Capture the cell that displays the provided text and extract its (X, Y) central coordinate. 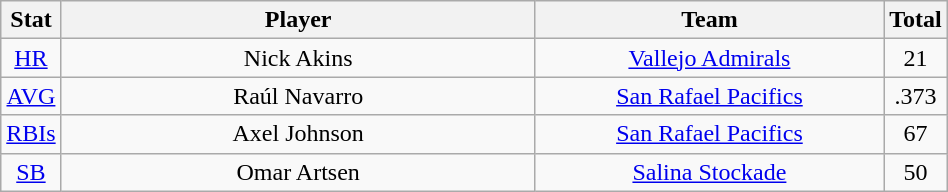
.373 (916, 96)
SB (31, 172)
Axel Johnson (298, 134)
Salina Stockade (710, 172)
50 (916, 172)
Vallejo Admirals (710, 58)
Omar Artsen (298, 172)
HR (31, 58)
Nick Akins (298, 58)
Player (298, 20)
Team (710, 20)
Raúl Navarro (298, 96)
AVG (31, 96)
Total (916, 20)
RBIs (31, 134)
67 (916, 134)
21 (916, 58)
Stat (31, 20)
